Determine the [x, y] coordinate at the center of the cell enclosing the given text.  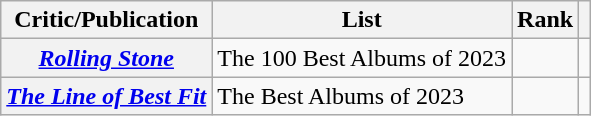
Rolling Stone [106, 58]
The Best Albums of 2023 [362, 96]
Rank [546, 20]
List [362, 20]
Critic/Publication [106, 20]
The Line of Best Fit [106, 96]
The 100 Best Albums of 2023 [362, 58]
